Identify which cell holds the provided text, then report its (x, y) central coordinate. 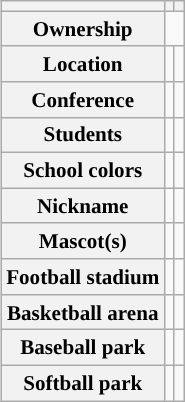
Basketball arena (82, 312)
Nickname (82, 206)
Mascot(s) (82, 240)
Conference (82, 100)
Ownership (82, 28)
Location (82, 64)
Students (82, 134)
Baseball park (82, 348)
School colors (82, 170)
Softball park (82, 382)
Football stadium (82, 276)
